Provide the (X, Y) coordinate of the cell's center where the given text is located.  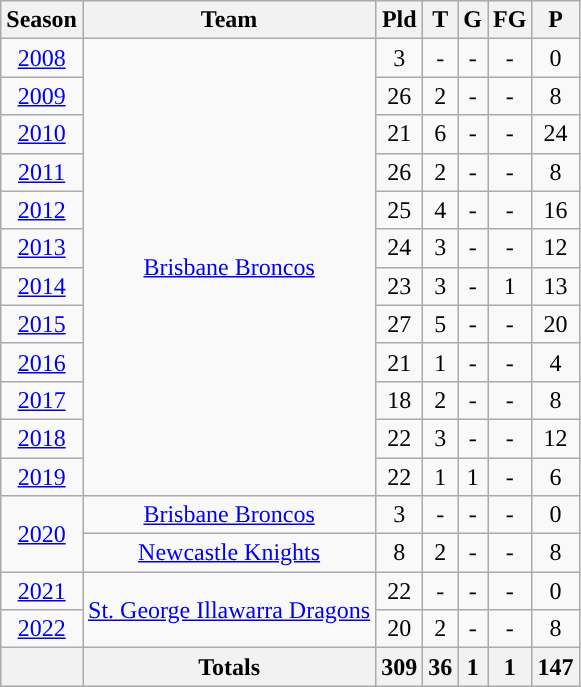
36 (440, 667)
25 (400, 210)
Team (228, 20)
Season (42, 20)
2014 (42, 286)
Totals (228, 667)
2020 (42, 534)
13 (556, 286)
23 (400, 286)
2016 (42, 362)
16 (556, 210)
2019 (42, 477)
2009 (42, 96)
Pld (400, 20)
2017 (42, 400)
27 (400, 324)
309 (400, 667)
T (440, 20)
2022 (42, 629)
2012 (42, 210)
Newcastle Knights (228, 553)
2011 (42, 172)
18 (400, 400)
147 (556, 667)
P (556, 20)
2018 (42, 438)
5 (440, 324)
FG (510, 20)
2015 (42, 324)
2021 (42, 591)
St. George Illawarra Dragons (228, 610)
G (473, 20)
2013 (42, 248)
2010 (42, 134)
2008 (42, 58)
